Output the (X, Y) coordinate of the center of the cell containing the given text.  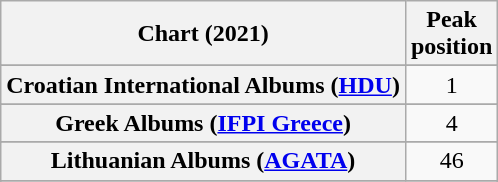
46 (451, 161)
1 (451, 85)
Croatian International Albums (HDU) (204, 85)
4 (451, 123)
Lithuanian Albums (AGATA) (204, 161)
Peakposition (451, 34)
Chart (2021) (204, 34)
Greek Albums (IFPI Greece) (204, 123)
